Capture the cell that displays the provided text and extract its [x, y] central coordinate. 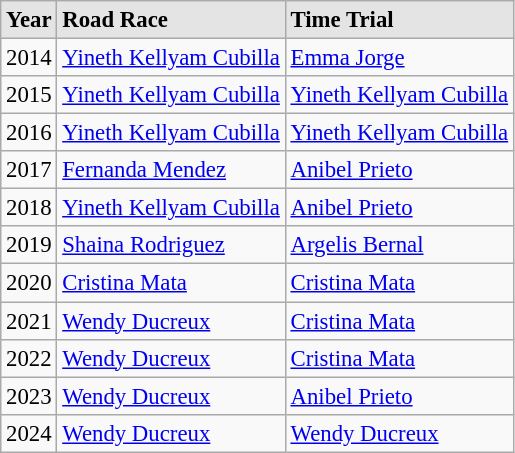
2016 [29, 133]
Emma Jorge [399, 58]
Fernanda Mendez [171, 170]
2017 [29, 170]
2022 [29, 358]
2020 [29, 283]
Time Trial [399, 20]
2014 [29, 58]
Shaina Rodriguez [171, 245]
2018 [29, 208]
2021 [29, 321]
Year [29, 20]
2024 [29, 433]
2015 [29, 95]
2023 [29, 396]
Argelis Bernal [399, 245]
2019 [29, 245]
Road Race [171, 20]
